Detect which cell encompasses the target text, then output its [x, y] center coordinate. 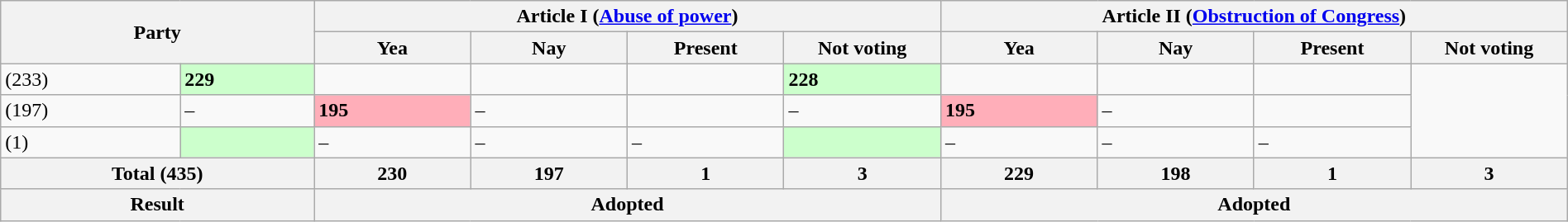
198 [1176, 173]
(1) [91, 142]
230 [392, 173]
228 [862, 79]
197 [549, 173]
(197) [91, 111]
(233) [91, 79]
Total (435) [157, 173]
Article II (Obstruction of Congress) [1254, 17]
Article I (Abuse of power) [628, 17]
Result [157, 205]
Party [157, 32]
